Locate the cell with the specified text and output its (x, y) center coordinate. 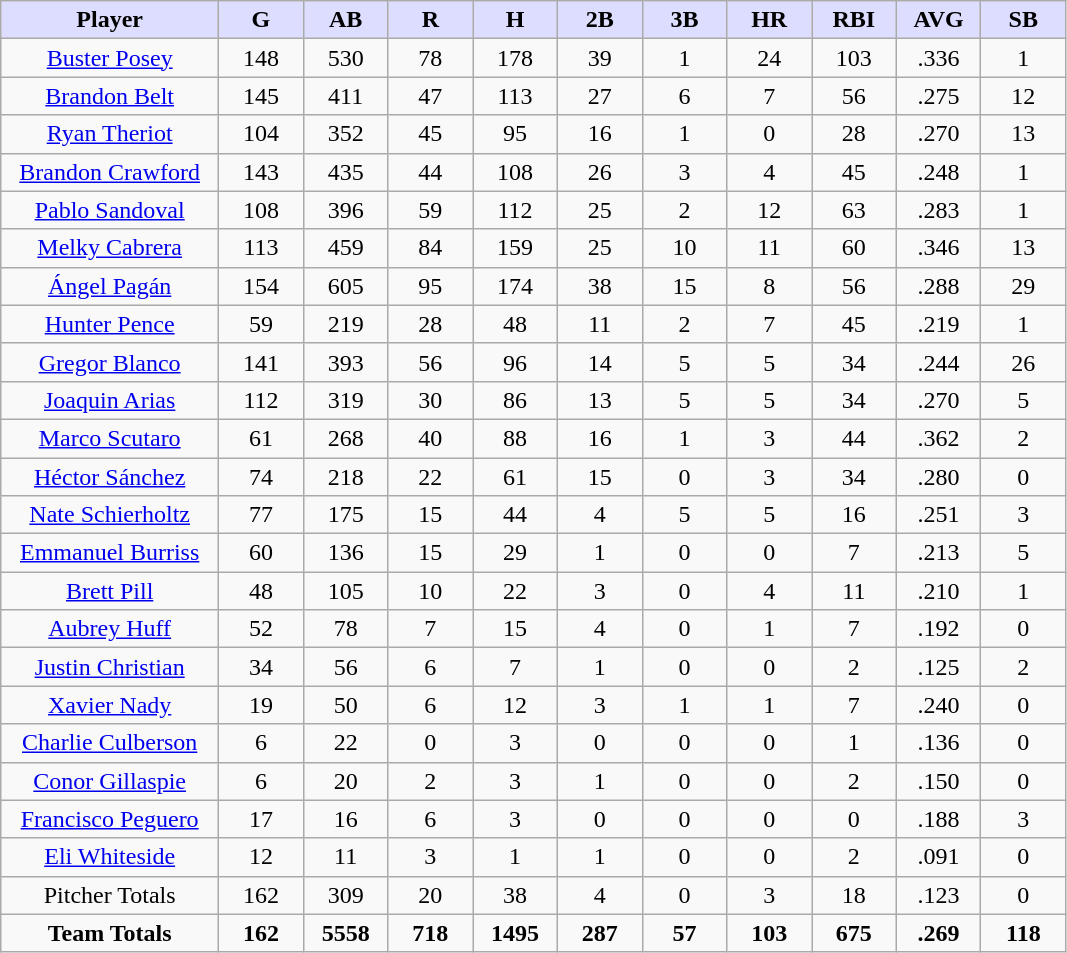
Buster Posey (110, 58)
88 (516, 438)
Gregor Blanco (110, 362)
.336 (938, 58)
18 (854, 895)
136 (346, 553)
74 (262, 477)
605 (346, 286)
Ángel Pagán (110, 286)
.244 (938, 362)
39 (600, 58)
8 (770, 286)
Nate Schierholtz (110, 515)
141 (262, 362)
396 (346, 210)
27 (600, 96)
148 (262, 58)
Pablo Sandoval (110, 210)
86 (516, 400)
Brandon Crawford (110, 172)
178 (516, 58)
1495 (516, 933)
675 (854, 933)
.125 (938, 667)
3B (684, 20)
.192 (938, 629)
Pitcher Totals (110, 895)
.251 (938, 515)
19 (262, 705)
Brandon Belt (110, 96)
Hunter Pence (110, 324)
G (262, 20)
17 (262, 819)
104 (262, 134)
96 (516, 362)
Ryan Theriot (110, 134)
174 (516, 286)
.288 (938, 286)
40 (430, 438)
5558 (346, 933)
RBI (854, 20)
HR (770, 20)
.136 (938, 743)
Player (110, 20)
SB (1024, 20)
84 (430, 248)
R (430, 20)
Brett Pill (110, 591)
.362 (938, 438)
175 (346, 515)
268 (346, 438)
52 (262, 629)
459 (346, 248)
H (516, 20)
Marco Scutaro (110, 438)
57 (684, 933)
14 (600, 362)
.210 (938, 591)
.269 (938, 933)
24 (770, 58)
Aubrey Huff (110, 629)
.283 (938, 210)
309 (346, 895)
143 (262, 172)
154 (262, 286)
145 (262, 96)
.091 (938, 857)
Joaquin Arias (110, 400)
Charlie Culberson (110, 743)
.248 (938, 172)
.280 (938, 477)
50 (346, 705)
Team Totals (110, 933)
30 (430, 400)
435 (346, 172)
Conor Gillaspie (110, 781)
.213 (938, 553)
352 (346, 134)
.219 (938, 324)
118 (1024, 933)
287 (600, 933)
393 (346, 362)
.150 (938, 781)
Justin Christian (110, 667)
AB (346, 20)
530 (346, 58)
2B (600, 20)
.275 (938, 96)
Héctor Sánchez (110, 477)
Eli Whiteside (110, 857)
.188 (938, 819)
319 (346, 400)
47 (430, 96)
Xavier Nady (110, 705)
Emmanuel Burriss (110, 553)
411 (346, 96)
.123 (938, 895)
218 (346, 477)
Francisco Peguero (110, 819)
.240 (938, 705)
AVG (938, 20)
219 (346, 324)
.346 (938, 248)
63 (854, 210)
Melky Cabrera (110, 248)
105 (346, 591)
718 (430, 933)
159 (516, 248)
77 (262, 515)
